Scan for the cell matching the given text and deliver its (x, y) coordinate at center. 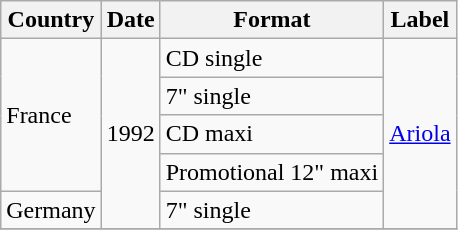
Label (420, 20)
Promotional 12" maxi (272, 172)
France (51, 115)
Country (51, 20)
Germany (51, 210)
Ariola (420, 134)
Format (272, 20)
CD maxi (272, 134)
Date (130, 20)
1992 (130, 134)
CD single (272, 58)
